Extract the (x, y) coordinate from the center of the cell holding the provided text.  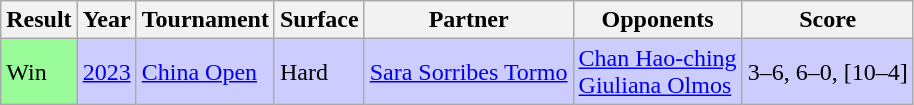
3–6, 6–0, [10–4] (828, 72)
Surface (319, 20)
Tournament (205, 20)
Result (39, 20)
2023 (106, 72)
Opponents (658, 20)
Chan Hao-ching Giuliana Olmos (658, 72)
Score (828, 20)
China Open (205, 72)
Partner (468, 20)
Year (106, 20)
Hard (319, 72)
Sara Sorribes Tormo (468, 72)
Win (39, 72)
